For the text-containing cell, return its midpoint in (X, Y) coordinate format. 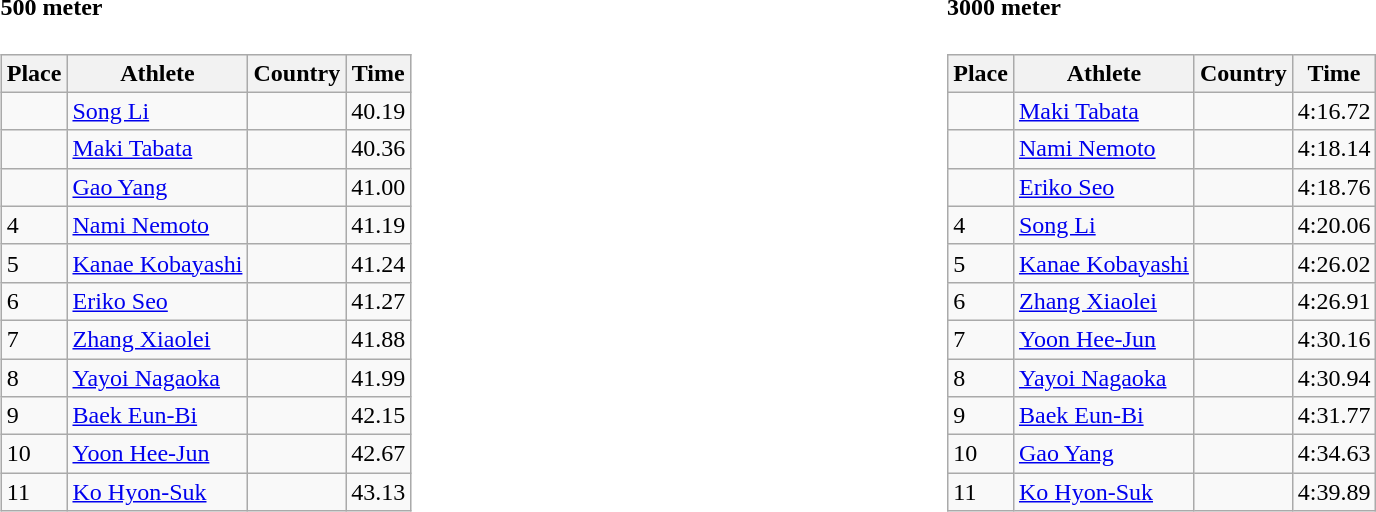
4:18.76 (1334, 187)
4:31.77 (1334, 416)
41.00 (378, 187)
4:20.06 (1334, 225)
4:18.14 (1334, 149)
4:30.16 (1334, 339)
41.99 (378, 378)
41.27 (378, 301)
4:30.94 (1334, 378)
41.24 (378, 263)
40.36 (378, 149)
4:16.72 (1334, 111)
4:26.02 (1334, 263)
42.15 (378, 416)
42.67 (378, 454)
40.19 (378, 111)
41.19 (378, 225)
4:39.89 (1334, 492)
41.88 (378, 339)
4:34.63 (1334, 454)
4:26.91 (1334, 301)
43.13 (378, 492)
